Return the (x, y) coordinate for the center point of the cell that contains the specified text.  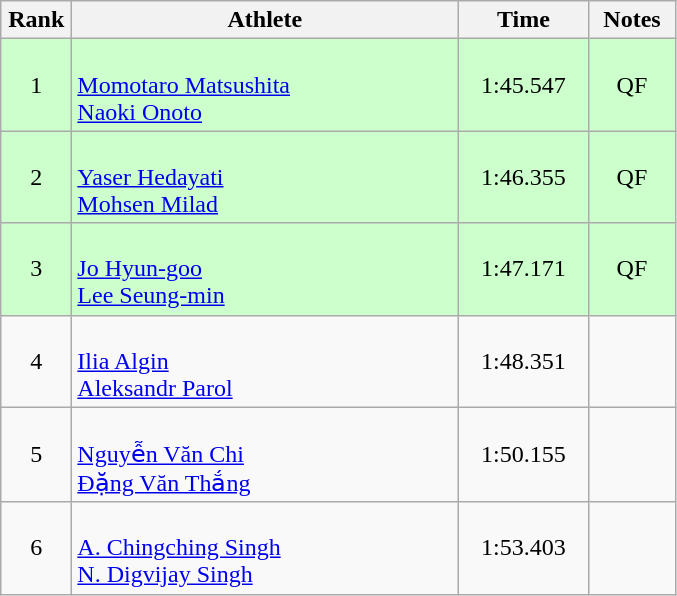
1:45.547 (524, 85)
Jo Hyun-gooLee Seung-min (265, 269)
4 (36, 361)
1:50.155 (524, 454)
1 (36, 85)
Yaser HedayatiMohsen Milad (265, 177)
1:47.171 (524, 269)
2 (36, 177)
1:53.403 (524, 548)
Notes (632, 20)
6 (36, 548)
1:48.351 (524, 361)
Momotaro MatsushitaNaoki Onoto (265, 85)
Ilia AlginAleksandr Parol (265, 361)
A. Chingching SinghN. Digvijay Singh (265, 548)
Nguyễn Văn ChiĐặng Văn Thắng (265, 454)
5 (36, 454)
Rank (36, 20)
3 (36, 269)
1:46.355 (524, 177)
Time (524, 20)
Athlete (265, 20)
